Search for the cell housing the specified text and yield its (x, y) center coordinate. 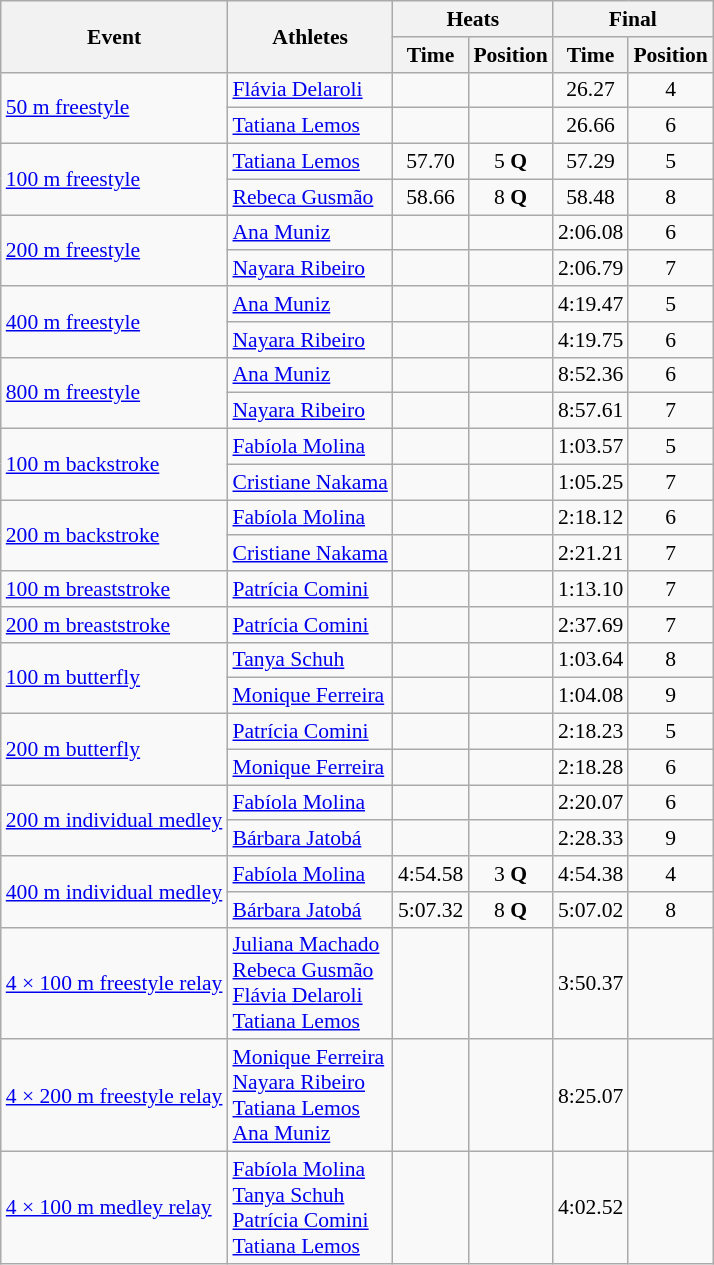
2:21.21 (590, 554)
Final (633, 19)
5:07.02 (590, 910)
100 m butterfly (114, 678)
Tanya Schuh (310, 660)
Flávia Delaroli (310, 90)
200 m butterfly (114, 750)
4:19.47 (590, 304)
Monique FerreiraNayara RibeiroTatiana LemosAna Muniz (310, 1096)
57.29 (590, 162)
3:50.37 (590, 983)
5:07.32 (430, 910)
2:18.28 (590, 767)
57.70 (430, 162)
1:05.25 (590, 482)
2:28.33 (590, 839)
1:13.10 (590, 589)
4:19.75 (590, 340)
4:54.58 (430, 874)
100 m freestyle (114, 180)
200 m breaststroke (114, 625)
5 Q (510, 162)
100 m breaststroke (114, 589)
8:52.36 (590, 375)
800 m freestyle (114, 392)
Rebeca Gusmão (310, 197)
8:25.07 (590, 1096)
1:03.57 (590, 447)
200 m individual medley (114, 820)
58.66 (430, 197)
1:04.08 (590, 696)
1:03.64 (590, 660)
2:06.08 (590, 233)
58.48 (590, 197)
200 m backstroke (114, 536)
Heats (473, 19)
2:20.07 (590, 803)
Fabíola MolinaTanya SchuhPatrícia CominiTatiana Lemos (310, 1208)
2:06.79 (590, 269)
26.66 (590, 126)
4:54.38 (590, 874)
4:02.52 (590, 1208)
4 × 100 m freestyle relay (114, 983)
3 Q (510, 874)
8:57.61 (590, 411)
4 × 200 m freestyle relay (114, 1096)
50 m freestyle (114, 108)
Event (114, 36)
400 m individual medley (114, 892)
Juliana MachadoRebeca GusmãoFlávia DelaroliTatiana Lemos (310, 983)
100 m backstroke (114, 464)
26.27 (590, 90)
400 m freestyle (114, 322)
200 m freestyle (114, 250)
2:37.69 (590, 625)
2:18.12 (590, 518)
2:18.23 (590, 732)
4 × 100 m medley relay (114, 1208)
Athletes (310, 36)
